Locate the cell with the specified text and output its [X, Y] center coordinate. 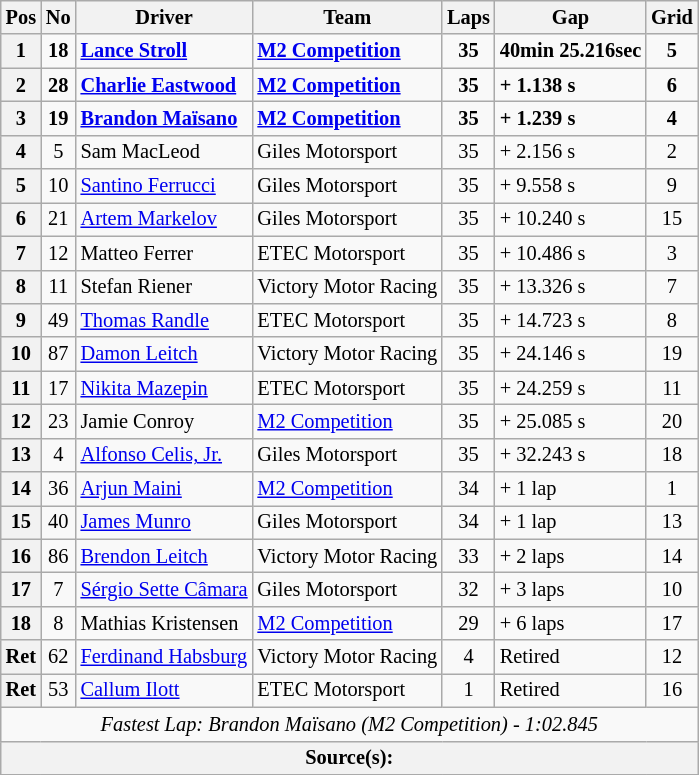
33 [468, 556]
Brendon Leitch [164, 556]
40min 25.216sec [570, 51]
Lance Stroll [164, 51]
23 [58, 421]
86 [58, 556]
Thomas Randle [164, 320]
+ 14.723 s [570, 320]
Jamie Conroy [164, 421]
Stefan Riener [164, 287]
Laps [468, 17]
Charlie Eastwood [164, 85]
+ 1.138 s [570, 85]
Brandon Maïsano [164, 118]
+ 24.259 s [570, 388]
Sérgio Sette Câmara [164, 589]
Driver [164, 17]
Fastest Lap: Brandon Maïsano (M2 Competition) - 1:02.845 [350, 724]
+ 32.243 s [570, 455]
+ 6 laps [570, 623]
+ 2 laps [570, 556]
Alfonso Celis, Jr. [164, 455]
Ferdinand Habsburg [164, 657]
Artem Markelov [164, 219]
+ 10.486 s [570, 253]
Nikita Mazepin [164, 388]
+ 2.156 s [570, 152]
Santino Ferrucci [164, 186]
Team [347, 17]
+ 25.085 s [570, 421]
32 [468, 589]
Mathias Kristensen [164, 623]
36 [58, 489]
+ 10.240 s [570, 219]
Arjun Maini [164, 489]
20 [672, 421]
40 [58, 522]
Grid [672, 17]
28 [58, 85]
James Munro [164, 522]
53 [58, 690]
Damon Leitch [164, 354]
29 [468, 623]
+ 1.239 s [570, 118]
62 [58, 657]
87 [58, 354]
Sam MacLeod [164, 152]
21 [58, 219]
+ 13.326 s [570, 287]
Source(s): [350, 758]
+ 24.146 s [570, 354]
Gap [570, 17]
Pos [21, 17]
Callum Ilott [164, 690]
+ 9.558 s [570, 186]
No [58, 17]
+ 3 laps [570, 589]
Matteo Ferrer [164, 253]
49 [58, 320]
